Search for the cell housing the specified text and yield its [X, Y] center coordinate. 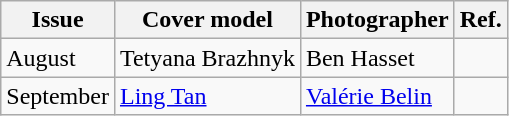
Photographer [377, 20]
August [58, 58]
Ben Hasset [377, 58]
Ling Tan [207, 96]
Valérie Belin [377, 96]
September [58, 96]
Tetyana Brazhnyk [207, 58]
Ref. [480, 20]
Issue [58, 20]
Cover model [207, 20]
